Find where the given text appears and provide that cell's center as [X, Y] coordinate. 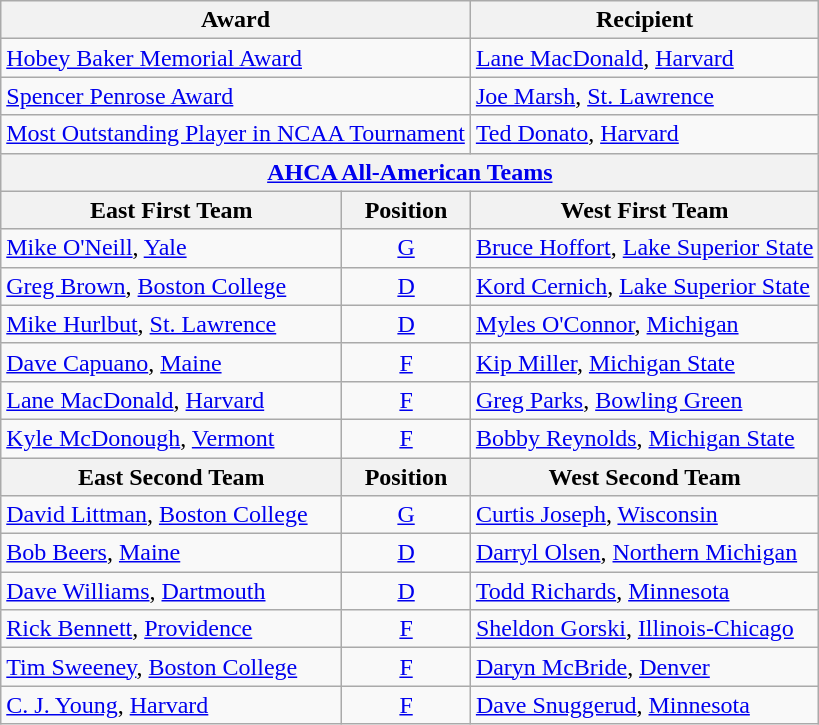
West First Team [644, 210]
Bobby Reynolds, Michigan State [644, 438]
Curtis Joseph, Wisconsin [644, 515]
Greg Parks, Bowling Green [644, 400]
Rick Bennett, Providence [172, 629]
C. J. Young, Harvard [172, 705]
Kip Miller, Michigan State [644, 362]
Mike Hurlbut, St. Lawrence [172, 324]
Dave Williams, Dartmouth [172, 591]
West Second Team [644, 477]
East First Team [172, 210]
East Second Team [172, 477]
Recipient [644, 20]
AHCA All-American Teams [410, 172]
Myles O'Connor, Michigan [644, 324]
Dave Snuggerud, Minnesota [644, 705]
Joe Marsh, St. Lawrence [644, 96]
Ted Donato, Harvard [644, 134]
David Littman, Boston College [172, 515]
Spencer Penrose Award [236, 96]
Tim Sweeney, Boston College [172, 667]
Greg Brown, Boston College [172, 286]
Todd Richards, Minnesota [644, 591]
Kord Cernich, Lake Superior State [644, 286]
Kyle McDonough, Vermont [172, 438]
Sheldon Gorski, Illinois-Chicago [644, 629]
Award [236, 20]
Mike O'Neill, Yale [172, 248]
Most Outstanding Player in NCAA Tournament [236, 134]
Bob Beers, Maine [172, 553]
Dave Capuano, Maine [172, 362]
Hobey Baker Memorial Award [236, 58]
Daryn McBride, Denver [644, 667]
Darryl Olsen, Northern Michigan [644, 553]
Bruce Hoffort, Lake Superior State [644, 248]
